Return [x, y] of the center of cell containing provided text 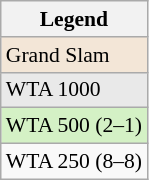
WTA 1000 [74, 90]
Grand Slam [74, 55]
WTA 250 (8–8) [74, 162]
Legend [74, 19]
WTA 500 (2–1) [74, 126]
